For the text-containing cell, return its midpoint in [x, y] coordinate format. 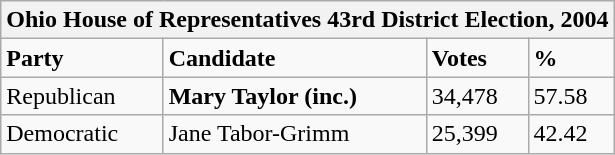
Democratic [82, 134]
Ohio House of Representatives 43rd District Election, 2004 [308, 20]
42.42 [571, 134]
Candidate [294, 58]
Republican [82, 96]
Jane Tabor-Grimm [294, 134]
Votes [477, 58]
% [571, 58]
57.58 [571, 96]
Party [82, 58]
25,399 [477, 134]
34,478 [477, 96]
Mary Taylor (inc.) [294, 96]
